Find where the given text appears and provide that cell's center as [x, y] coordinate. 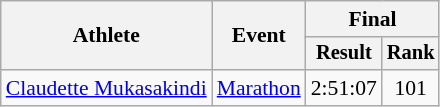
Marathon [259, 88]
2:51:07 [344, 88]
Final [373, 19]
Event [259, 36]
Rank [411, 54]
Claudette Mukasakindi [106, 88]
Athlete [106, 36]
101 [411, 88]
Result [344, 54]
